Capture the cell that displays the provided text and extract its [x, y] central coordinate. 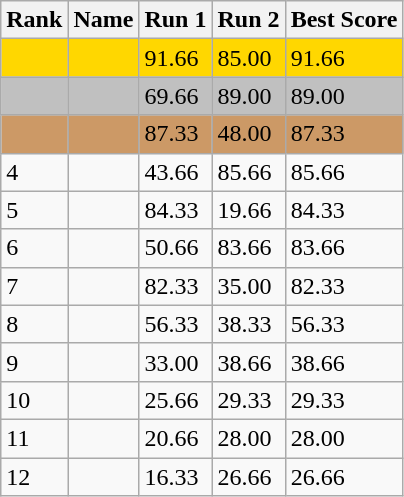
85.00 [248, 58]
16.33 [176, 477]
Name [104, 20]
Rank [34, 20]
5 [34, 210]
69.66 [176, 96]
Best Score [344, 20]
Run 2 [248, 20]
7 [34, 286]
9 [34, 362]
4 [34, 172]
20.66 [176, 438]
33.00 [176, 362]
38.33 [248, 324]
35.00 [248, 286]
48.00 [248, 134]
19.66 [248, 210]
8 [34, 324]
6 [34, 248]
50.66 [176, 248]
10 [34, 400]
25.66 [176, 400]
43.66 [176, 172]
Run 1 [176, 20]
12 [34, 477]
11 [34, 438]
